Pinpoint the cell where the given text exists, returning its (x, y) midpoint coordinate. 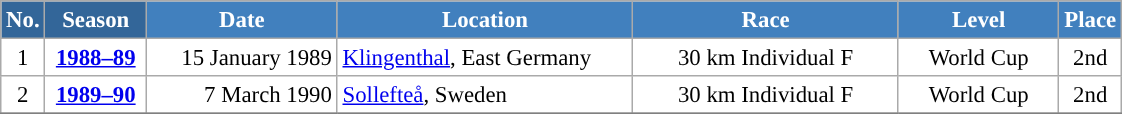
Place (1090, 20)
7 March 1990 (242, 95)
Season (96, 20)
Sollefteå, Sweden (485, 95)
15 January 1989 (242, 58)
2 (23, 95)
Level (978, 20)
1988–89 (96, 58)
1 (23, 58)
Klingenthal, East Germany (485, 58)
1989–90 (96, 95)
Race (766, 20)
Date (242, 20)
No. (23, 20)
Location (485, 20)
